Pinpoint the cell where the given text exists, returning its [X, Y] midpoint coordinate. 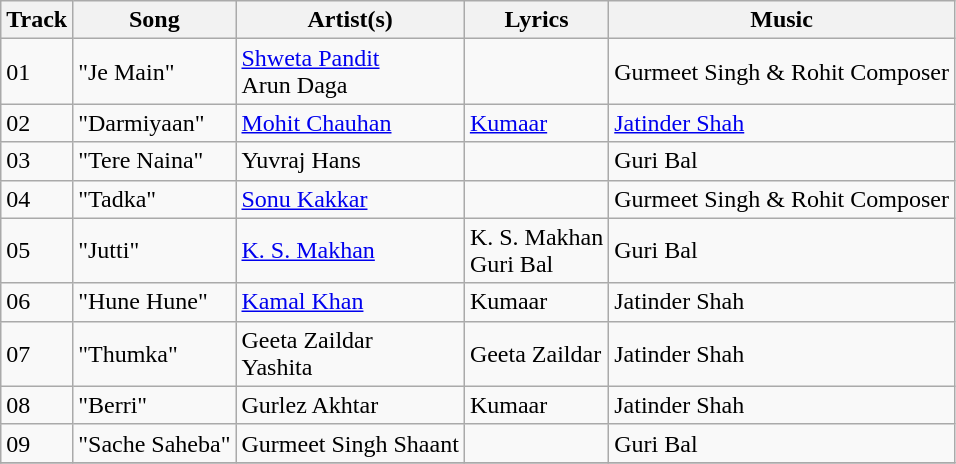
Music [782, 20]
"Tere Naina" [154, 161]
K. S. MakhanGuri Bal [536, 250]
Shweta PanditArun Daga [350, 72]
"Thumka" [154, 354]
Sonu Kakkar [350, 199]
04 [37, 199]
05 [37, 250]
"Tadka" [154, 199]
03 [37, 161]
"Sache Saheba" [154, 443]
Song [154, 20]
Gurlez Akhtar [350, 405]
Yuvraj Hans [350, 161]
Artist(s) [350, 20]
08 [37, 405]
09 [37, 443]
07 [37, 354]
K. S. Makhan [350, 250]
06 [37, 302]
"Berri" [154, 405]
"Jutti" [154, 250]
Mohit Chauhan [350, 123]
"Je Main" [154, 72]
Geeta Zaildar [536, 354]
"Darmiyaan" [154, 123]
Lyrics [536, 20]
01 [37, 72]
"Hune Hune" [154, 302]
Track [37, 20]
Kamal Khan [350, 302]
02 [37, 123]
Gurmeet Singh Shaant [350, 443]
Geeta ZaildarYashita [350, 354]
